Provide the (x, y) coordinate of the cell's center where the given text is located.  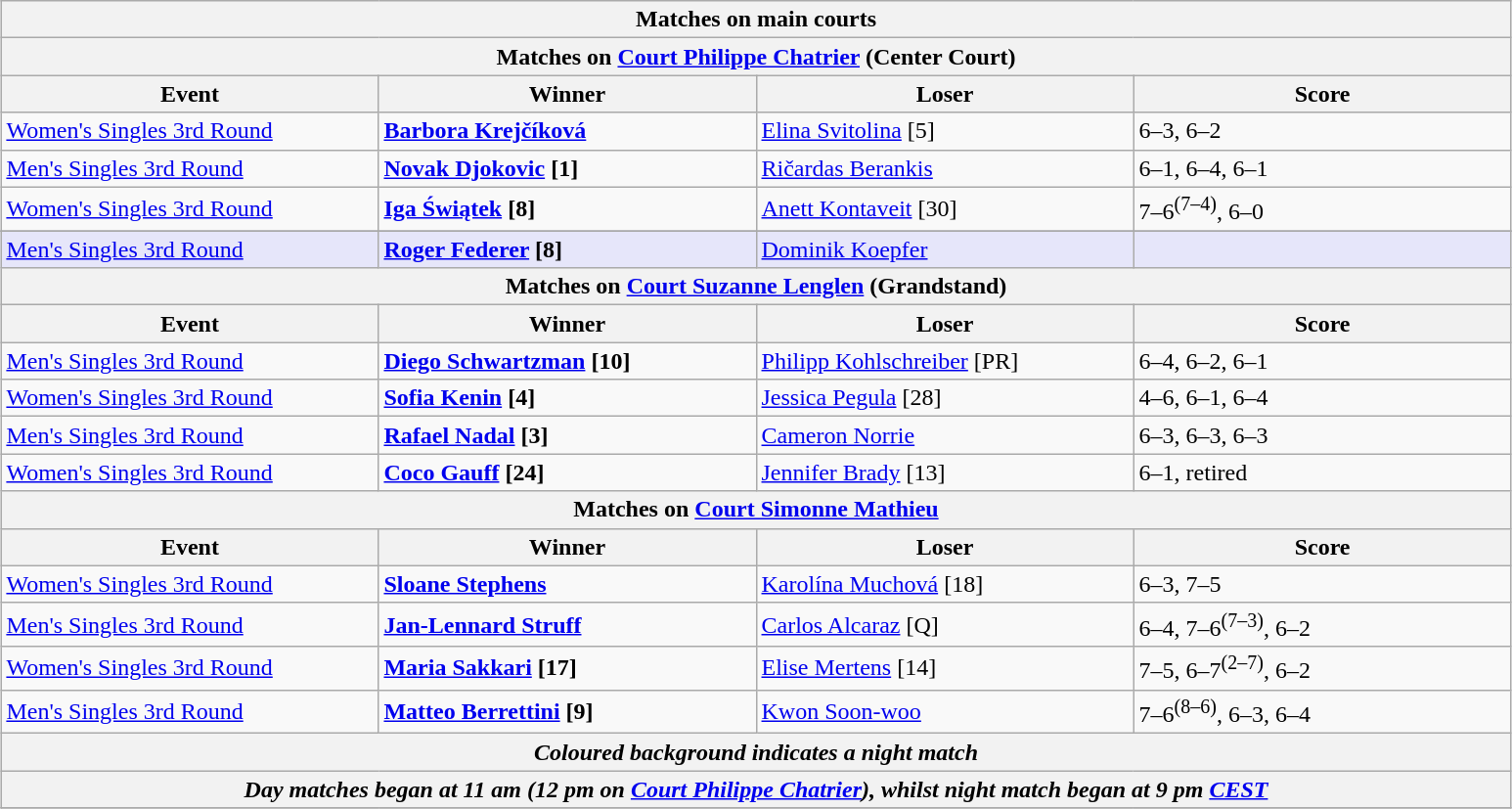
6–3, 6–2 (1322, 131)
7–5, 6–7(2–7), 6–2 (1322, 669)
Jessica Pegula [28] (945, 398)
Barbora Krejčíková (567, 131)
Sofia Kenin [4] (567, 398)
Kwon Soon-woo (945, 712)
Matches on Court Philippe Chatrier (Center Court) (756, 57)
Matches on main courts (756, 20)
Matches on Court Simonne Mathieu (756, 510)
Carlos Alcaraz [Q] (945, 624)
Diego Schwartzman [10] (567, 361)
7–6(7–4), 6–0 (1322, 209)
Ričardas Berankis (945, 168)
Matches on Court Suzanne Lenglen (Grandstand) (756, 287)
Cameron Norrie (945, 435)
Maria Sakkari [17] (567, 669)
7–6(8–6), 6–3, 6–4 (1322, 712)
4–6, 6–1, 6–4 (1322, 398)
6–3, 7–5 (1322, 584)
Iga Świątek [8] (567, 209)
Jan-Lennard Struff (567, 624)
6–4, 7–6(7–3), 6–2 (1322, 624)
6–1, 6–4, 6–1 (1322, 168)
Elina Svitolina [5] (945, 131)
Karolína Muchová [18] (945, 584)
Day matches began at 11 am (12 pm on Court Philippe Chatrier), whilst night match began at 9 pm CEST (756, 789)
6–1, retired (1322, 472)
Sloane Stephens (567, 584)
Rafael Nadal [3] (567, 435)
Novak Djokovic [1] (567, 168)
Coco Gauff [24] (567, 472)
Dominik Koepfer (945, 249)
6–3, 6–3, 6–3 (1322, 435)
Anett Kontaveit [30] (945, 209)
Philipp Kohlschreiber [PR] (945, 361)
6–4, 6–2, 6–1 (1322, 361)
Elise Mertens [14] (945, 669)
Roger Federer [8] (567, 249)
Matteo Berrettini [9] (567, 712)
Jennifer Brady [13] (945, 472)
Coloured background indicates a night match (756, 752)
